Detect which cell encompasses the target text, then output its [x, y] center coordinate. 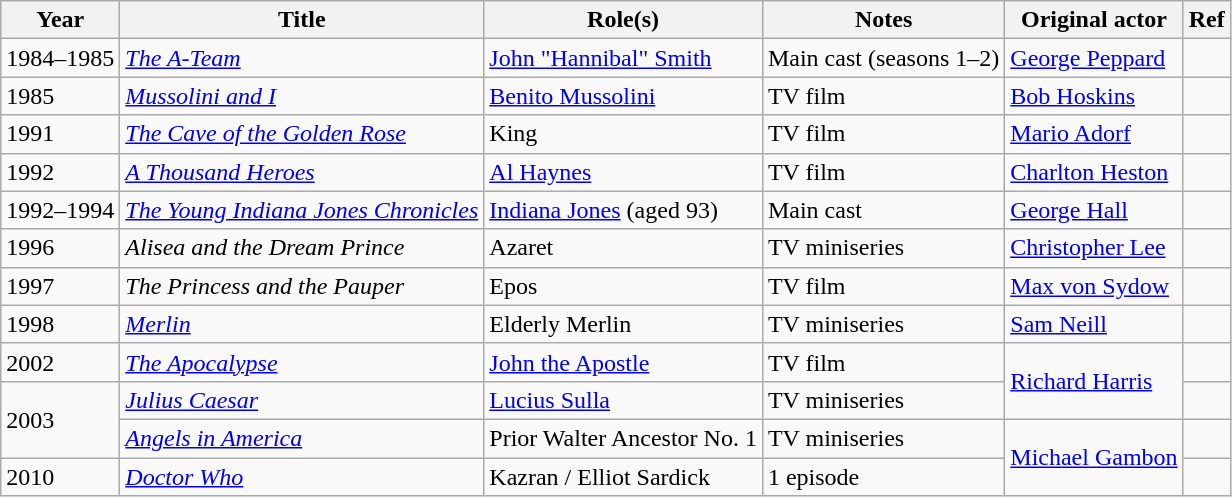
The Apocalypse [302, 362]
Merlin [302, 324]
Benito Mussolini [624, 96]
2002 [60, 362]
Azaret [624, 248]
George Hall [1094, 210]
1998 [60, 324]
Mario Adorf [1094, 134]
Christopher Lee [1094, 248]
Prior Walter Ancestor No. 1 [624, 438]
Role(s) [624, 20]
Title [302, 20]
Richard Harris [1094, 381]
Notes [883, 20]
Bob Hoskins [1094, 96]
2010 [60, 477]
The Princess and the Pauper [302, 286]
Max von Sydow [1094, 286]
Indiana Jones (aged 93) [624, 210]
Doctor Who [302, 477]
Alisea and the Dream Prince [302, 248]
1996 [60, 248]
John the Apostle [624, 362]
Original actor [1094, 20]
Ref [1206, 20]
1992–1994 [60, 210]
1997 [60, 286]
A Thousand Heroes [302, 172]
John "Hannibal" Smith [624, 58]
Elderly Merlin [624, 324]
The Cave of the Golden Rose [302, 134]
Year [60, 20]
Lucius Sulla [624, 400]
1992 [60, 172]
Kazran / Elliot Sardick [624, 477]
1 episode [883, 477]
Main cast (seasons 1–2) [883, 58]
George Peppard [1094, 58]
1984–1985 [60, 58]
Michael Gambon [1094, 457]
Main cast [883, 210]
Al Haynes [624, 172]
2003 [60, 419]
Angels in America [302, 438]
King [624, 134]
1985 [60, 96]
1991 [60, 134]
Charlton Heston [1094, 172]
Sam Neill [1094, 324]
Mussolini and I [302, 96]
Epos [624, 286]
The A-Team [302, 58]
The Young Indiana Jones Chronicles [302, 210]
Julius Caesar [302, 400]
